Return (x, y) of the center of cell containing provided text 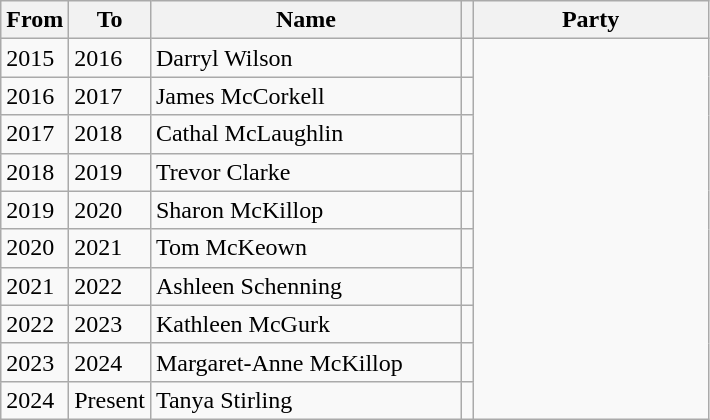
Name (306, 20)
Darryl Wilson (306, 58)
Tanya Stirling (306, 400)
Trevor Clarke (306, 172)
To (110, 20)
James McCorkell (306, 96)
Cathal McLaughlin (306, 134)
Present (110, 400)
2015 (35, 58)
From (35, 20)
Ashleen Schenning (306, 286)
Margaret-Anne McKillop (306, 362)
Kathleen McGurk (306, 324)
Sharon McKillop (306, 210)
Tom McKeown (306, 248)
Party (591, 20)
